Output the [X, Y] coordinate of the center of the cell containing the given text.  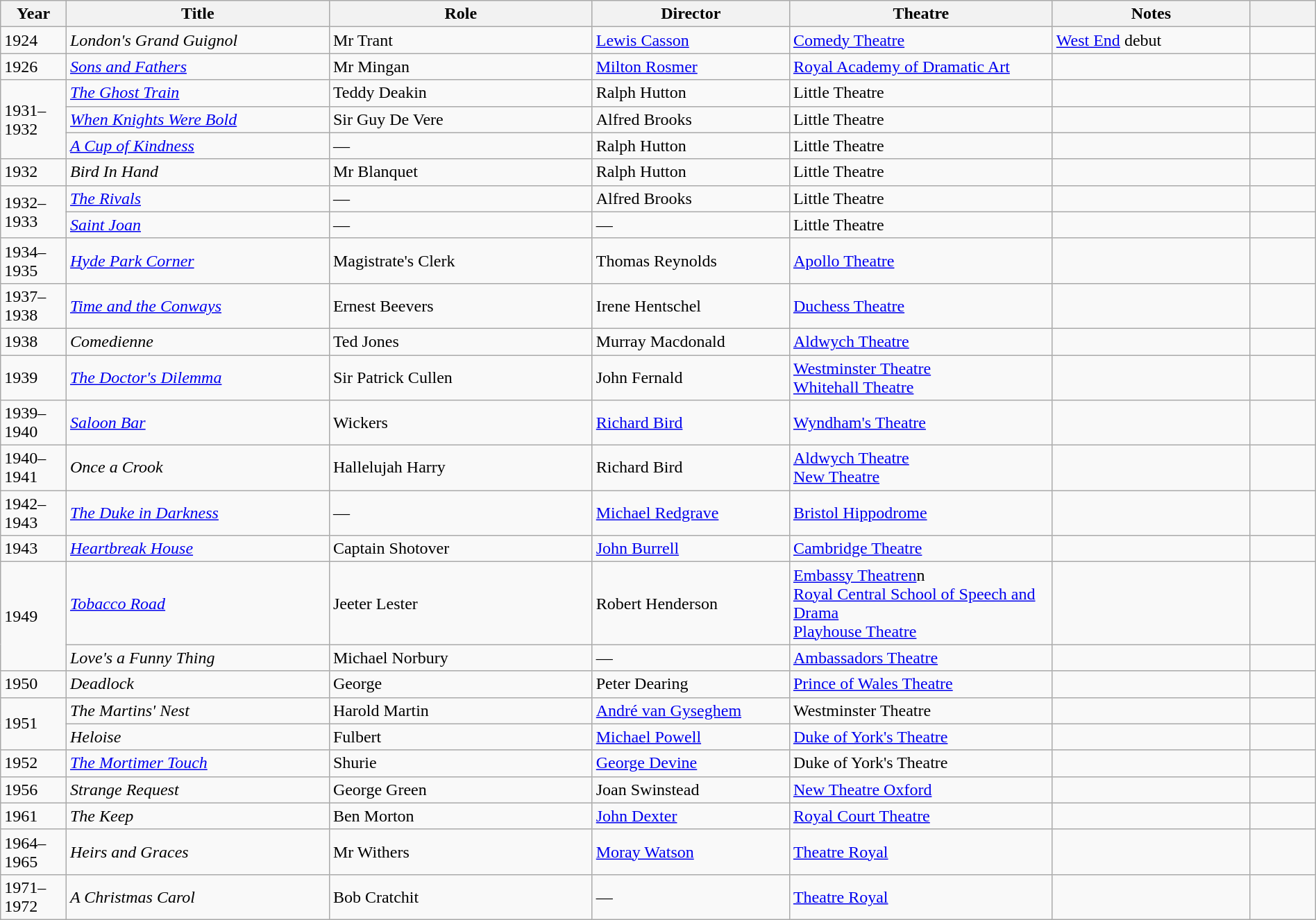
Michael Norbury [461, 658]
Westminster TheatreWhitehall Theatre [920, 377]
Royal Academy of Dramatic Art [920, 67]
1939–1940 [33, 423]
The Keep [197, 816]
1949 [33, 616]
Murray Macdonald [691, 341]
Teddy Deakin [461, 93]
The Martins' Nest [197, 710]
The Doctor's Dilemma [197, 377]
Thomas Reynolds [691, 261]
1939 [33, 377]
Heartbreak House [197, 549]
London's Grand Guignol [197, 40]
Fulbert [461, 737]
Strange Request [197, 790]
West End debut [1151, 40]
Royal Court Theatre [920, 816]
John Dexter [691, 816]
1971–1972 [33, 896]
1943 [33, 549]
1924 [33, 40]
Magistrate's Clerk [461, 261]
Comedy Theatre [920, 40]
1952 [33, 763]
Hallelujah Harry [461, 468]
Michael Redgrave [691, 513]
Jeeter Lester [461, 604]
Prince of Wales Theatre [920, 684]
Ambassadors Theatre [920, 658]
When Knights Were Bold [197, 119]
A Cup of Kindness [197, 146]
Ben Morton [461, 816]
1942–1943 [33, 513]
Sir Patrick Cullen [461, 377]
Comedienne [197, 341]
1938 [33, 341]
Deadlock [197, 684]
Duchess Theatre [920, 305]
1932 [33, 172]
Joan Swinstead [691, 790]
The Duke in Darkness [197, 513]
New Theatre Oxford [920, 790]
Once a Crook [197, 468]
Bird In Hand [197, 172]
1950 [33, 684]
Peter Dearing [691, 684]
Wyndham's Theatre [920, 423]
Mr Trant [461, 40]
Embassy TheatrennRoyal Central School of Speech and DramaPlayhouse Theatre [920, 604]
John Fernald [691, 377]
Hyde Park Corner [197, 261]
Harold Martin [461, 710]
Apollo Theatre [920, 261]
Notes [1151, 14]
George Green [461, 790]
Aldwych Theatre [920, 341]
Title [197, 14]
1956 [33, 790]
The Ghost Train [197, 93]
Ernest Beevers [461, 305]
Captain Shotover [461, 549]
1951 [33, 724]
Robert Henderson [691, 604]
Ted Jones [461, 341]
Aldwych TheatreNew Theatre [920, 468]
Shurie [461, 763]
George Devine [691, 763]
Mr Mingan [461, 67]
Heirs and Graces [197, 852]
Wickers [461, 423]
Director [691, 14]
1964–1965 [33, 852]
John Burrell [691, 549]
1961 [33, 816]
Saloon Bar [197, 423]
1926 [33, 67]
Sons and Fathers [197, 67]
1934–1935 [33, 261]
1940–1941 [33, 468]
Irene Hentschel [691, 305]
Time and the Conways [197, 305]
Lewis Casson [691, 40]
Moray Watson [691, 852]
1931–1932 [33, 119]
Year [33, 14]
Bob Cratchit [461, 896]
Mr Withers [461, 852]
A Christmas Carol [197, 896]
1937–1938 [33, 305]
The Rivals [197, 198]
Theatre [920, 14]
Sir Guy De Vere [461, 119]
Role [461, 14]
Tobacco Road [197, 604]
Westminster Theatre [920, 710]
André van Gyseghem [691, 710]
The Mortimer Touch [197, 763]
Heloise [197, 737]
Love's a Funny Thing [197, 658]
Milton Rosmer [691, 67]
Michael Powell [691, 737]
Saint Joan [197, 225]
Mr Blanquet [461, 172]
1932–1933 [33, 212]
George [461, 684]
Cambridge Theatre [920, 549]
Bristol Hippodrome [920, 513]
